Extract the [X, Y] coordinate from the center of the cell holding the provided text.  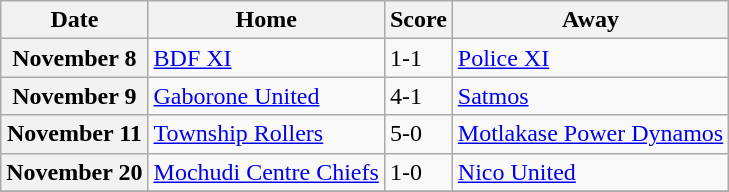
BDF XI [266, 58]
Mochudi Centre Chiefs [266, 172]
Gaborone United [266, 96]
4-1 [418, 96]
1-1 [418, 58]
Nico United [590, 172]
Home [266, 20]
November 8 [74, 58]
Score [418, 20]
Police XI [590, 58]
November 11 [74, 134]
Motlakase Power Dynamos [590, 134]
November 9 [74, 96]
5-0 [418, 134]
Satmos [590, 96]
Away [590, 20]
November 20 [74, 172]
Township Rollers [266, 134]
Date [74, 20]
1-0 [418, 172]
